Identify which cell holds the provided text, then report its (x, y) central coordinate. 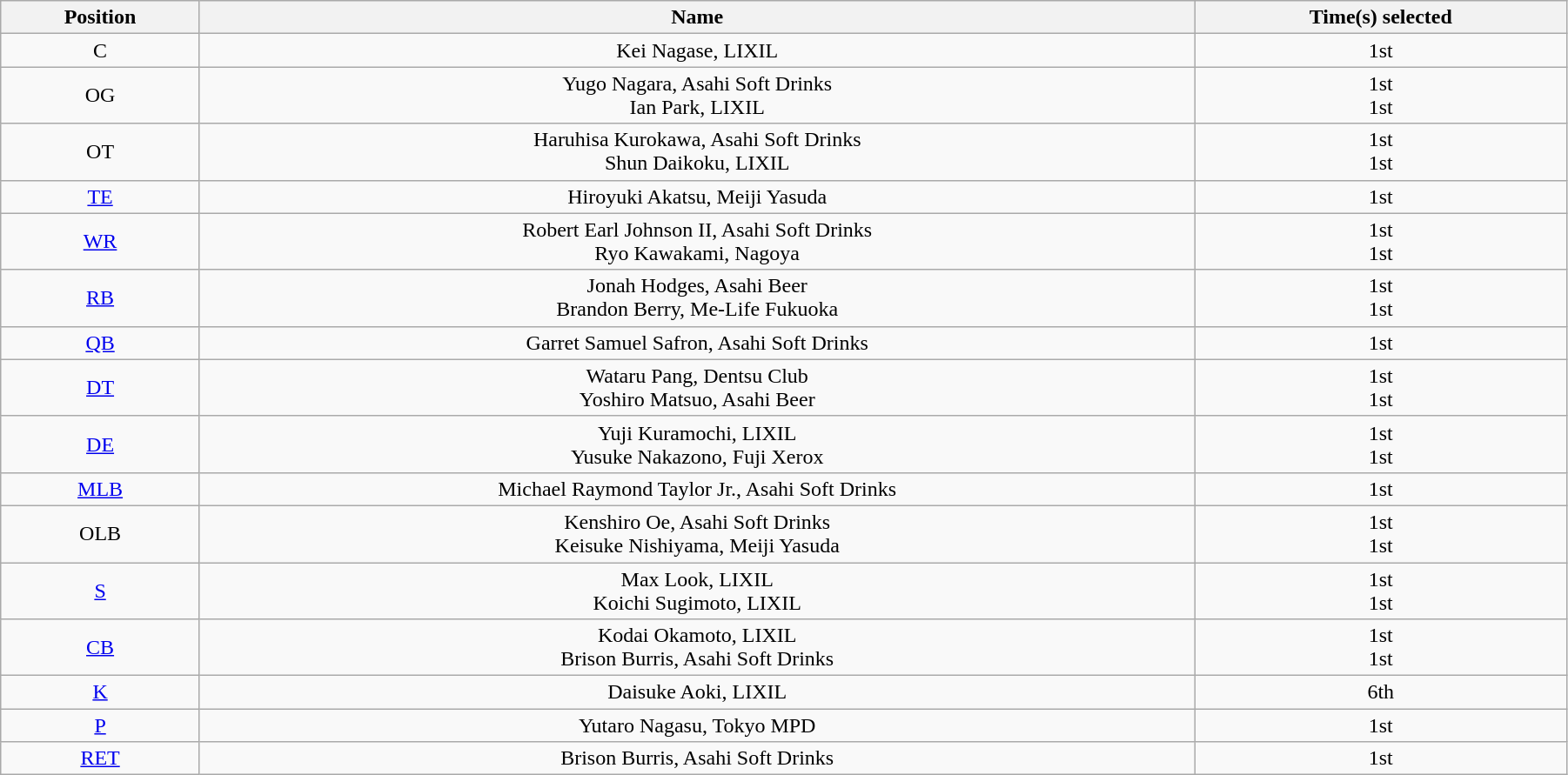
Time(s) selected (1380, 17)
Name (697, 17)
OG (101, 96)
Brison Burris, Asahi Soft Drinks (697, 758)
Jonah Hodges, Asahi BeerBrandon Berry, Me-Life Fukuoka (697, 297)
Haruhisa Kurokawa, Asahi Soft DrinksShun Daikoku, LIXIL (697, 151)
Robert Earl Johnson II, Asahi Soft DrinksRyo Kawakami, Nagoya (697, 242)
C (101, 50)
OLB (101, 534)
Kodai Okamoto, LIXILBrison Burris, Asahi Soft Drinks (697, 647)
CB (101, 647)
6th (1380, 692)
Hiroyuki Akatsu, Meiji Yasuda (697, 197)
RET (101, 758)
Yuji Kuramochi, LIXILYusuke Nakazono, Fuji Xerox (697, 444)
K (101, 692)
Yugo Nagara, Asahi Soft DrinksIan Park, LIXIL (697, 96)
Kei Nagase, LIXIL (697, 50)
P (101, 725)
RB (101, 297)
Michael Raymond Taylor Jr., Asahi Soft Drinks (697, 489)
Garret Samuel Safron, Asahi Soft Drinks (697, 343)
TE (101, 197)
Daisuke Aoki, LIXIL (697, 692)
Yutaro Nagasu, Tokyo MPD (697, 725)
Wataru Pang, Dentsu ClubYoshiro Matsuo, Asahi Beer (697, 388)
OT (101, 151)
QB (101, 343)
S (101, 590)
Kenshiro Oe, Asahi Soft DrinksKeisuke Nishiyama, Meiji Yasuda (697, 534)
DT (101, 388)
DE (101, 444)
Max Look, LIXILKoichi Sugimoto, LIXIL (697, 590)
MLB (101, 489)
Position (101, 17)
WR (101, 242)
